For the text-containing cell, return its midpoint in [x, y] coordinate format. 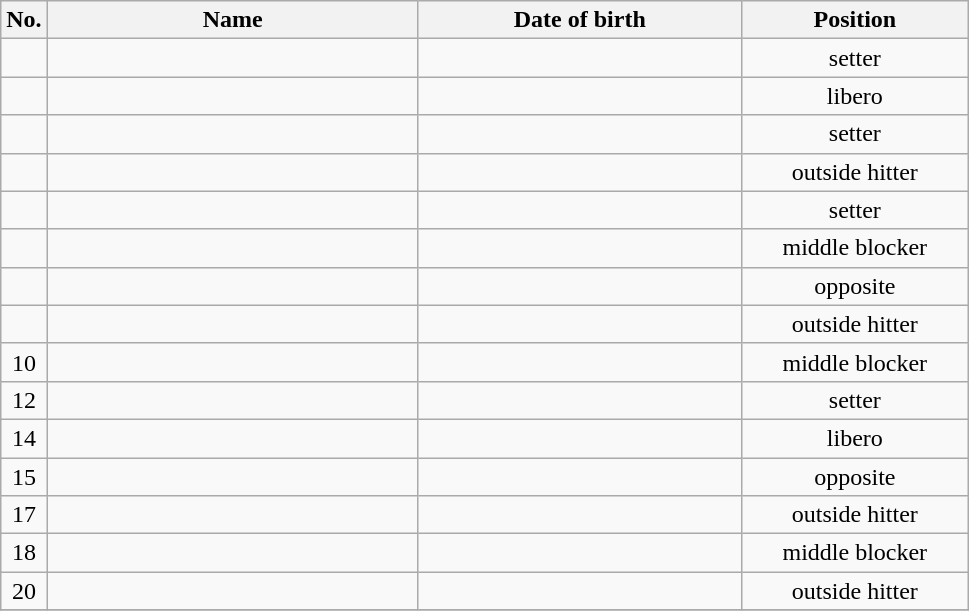
12 [24, 400]
14 [24, 438]
Name [232, 20]
Position [854, 20]
15 [24, 477]
10 [24, 362]
Date of birth [580, 20]
No. [24, 20]
20 [24, 591]
18 [24, 553]
17 [24, 515]
